Determine the (x, y) coordinate at the center of the cell enclosing the given text.  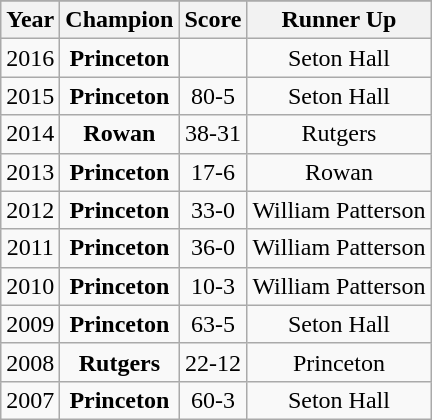
Year (30, 20)
2014 (30, 134)
38-31 (213, 134)
10-3 (213, 286)
80-5 (213, 96)
2012 (30, 210)
63-5 (213, 324)
2011 (30, 248)
60-3 (213, 400)
36-0 (213, 248)
2016 (30, 58)
Champion (120, 20)
2015 (30, 96)
2013 (30, 172)
2009 (30, 324)
2007 (30, 400)
2008 (30, 362)
2010 (30, 286)
17-6 (213, 172)
22-12 (213, 362)
Runner Up (339, 20)
Score (213, 20)
33-0 (213, 210)
